Pinpoint the cell where the given text exists, returning its (x, y) midpoint coordinate. 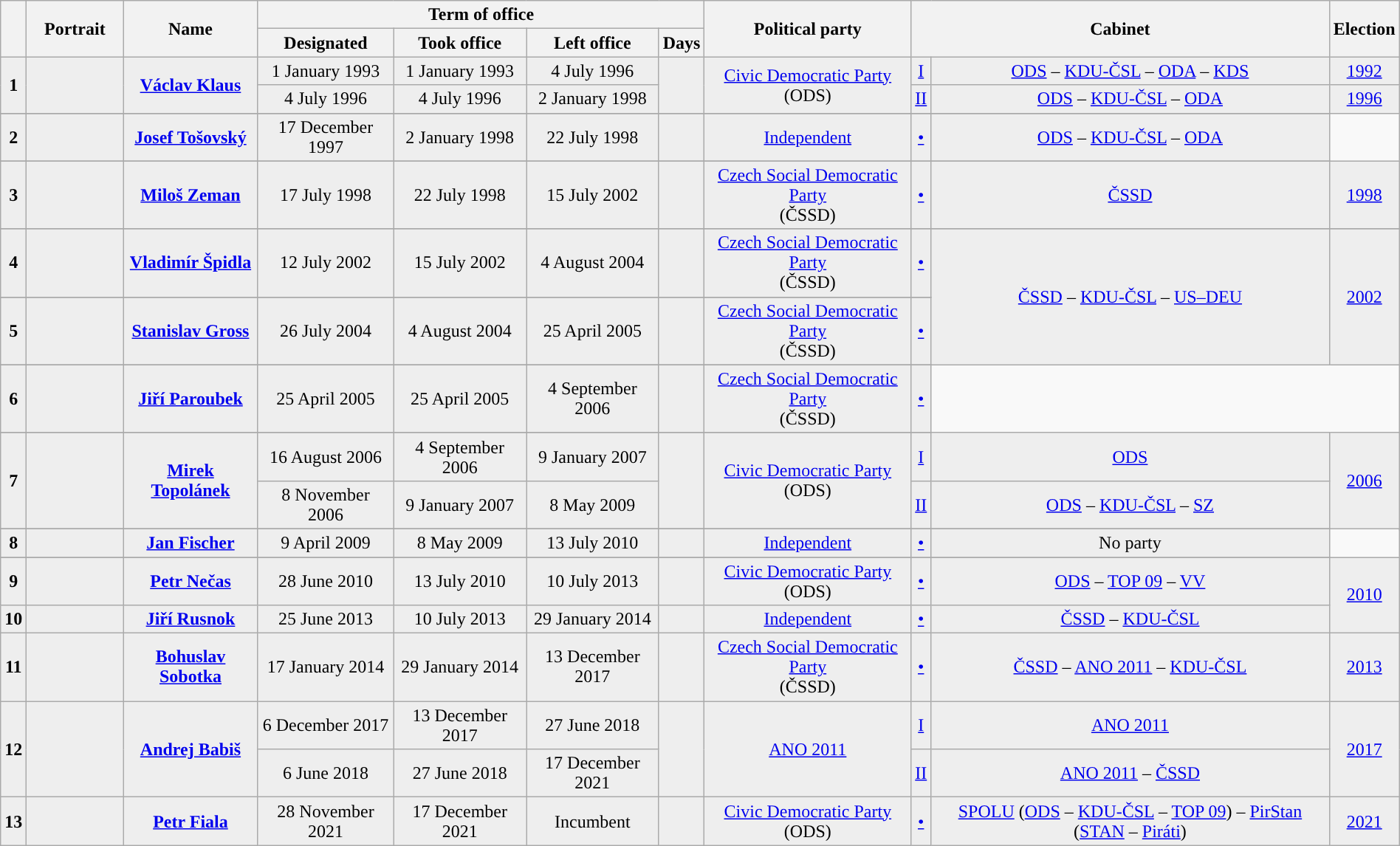
Election (1365, 29)
Days (682, 43)
2021 (1365, 821)
17 July 1998 (326, 195)
ČSSD – KDU-ČSL – US–DEU (1130, 297)
10 (13, 619)
1 (13, 85)
12 July 2002 (326, 263)
2013 (1365, 667)
ODS – KDU-ČSL – SZ (1130, 505)
26 July 2004 (326, 331)
5 (13, 331)
ČSSD (1130, 195)
8 November 2006 (326, 505)
Cabinet (1120, 29)
13 (13, 821)
Took office (460, 43)
1992 (1365, 71)
Incumbent (593, 821)
11 (13, 667)
ČSSD – KDU-ČSL (1130, 619)
3 (13, 195)
Bohuslav Sobotka (191, 667)
2 (13, 137)
Left office (593, 43)
Petr Nečas (191, 580)
Jan Fischer (191, 543)
Andrej Babiš (191, 749)
6 December 2017 (326, 725)
No party (1130, 543)
ODS – KDU-ČSL – ODA – KDS (1130, 71)
ČSSD – ANO 2011 – KDU-ČSL (1130, 667)
Miloš Zeman (191, 195)
Jiří Paroubek (191, 399)
8 (13, 543)
Designated (326, 43)
2002 (1365, 297)
9 April 2009 (326, 543)
17 January 2014 (326, 667)
2010 (1365, 595)
17 December 1997 (326, 137)
1998 (1365, 195)
6 June 2018 (326, 774)
Josef Tošovský (191, 137)
ODS – TOP 09 – VV (1130, 580)
Václav Klaus (191, 85)
Stanislav Gross (191, 331)
25 June 2013 (326, 619)
Vladimír Špidla (191, 263)
Political party (808, 29)
Term of office (481, 15)
16 August 2006 (326, 456)
6 (13, 399)
4 (13, 263)
1996 (1365, 99)
2017 (1365, 749)
Mirek Topolánek (191, 481)
ANO 2011 – ČSSD (1130, 774)
Jiří Rusnok (191, 619)
ODS (1130, 456)
12 (13, 749)
28 November 2021 (326, 821)
Petr Fiala (191, 821)
Name (191, 29)
7 (13, 481)
28 June 2010 (326, 580)
9 (13, 580)
Portrait (75, 29)
SPOLU (ODS – KDU-ČSL – TOP 09) – PirStan (STAN – Piráti) (1130, 821)
2006 (1365, 481)
